For the text-containing cell, return its midpoint in (X, Y) coordinate format. 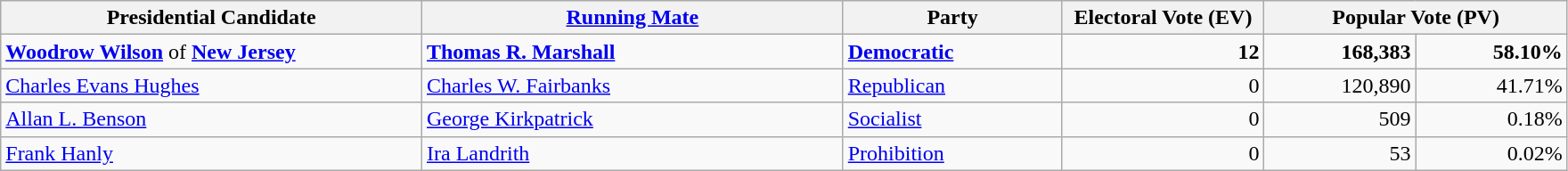
George Kirkpatrick (633, 119)
168,383 (1340, 52)
Presidential Candidate (212, 18)
Running Mate (633, 18)
120,890 (1340, 85)
Charles Evans Hughes (212, 85)
Socialist (952, 119)
53 (1340, 153)
58.10% (1491, 52)
509 (1340, 119)
12 (1164, 52)
41.71% (1491, 85)
Democratic (952, 52)
Allan L. Benson (212, 119)
Frank Hanly (212, 153)
0.18% (1491, 119)
Republican (952, 85)
Thomas R. Marshall (633, 52)
Electoral Vote (EV) (1164, 18)
Woodrow Wilson of New Jersey (212, 52)
Party (952, 18)
Ira Landrith (633, 153)
Charles W. Fairbanks (633, 85)
Prohibition (952, 153)
0.02% (1491, 153)
Popular Vote (PV) (1416, 18)
